For the text-containing cell, return its midpoint in [X, Y] coordinate format. 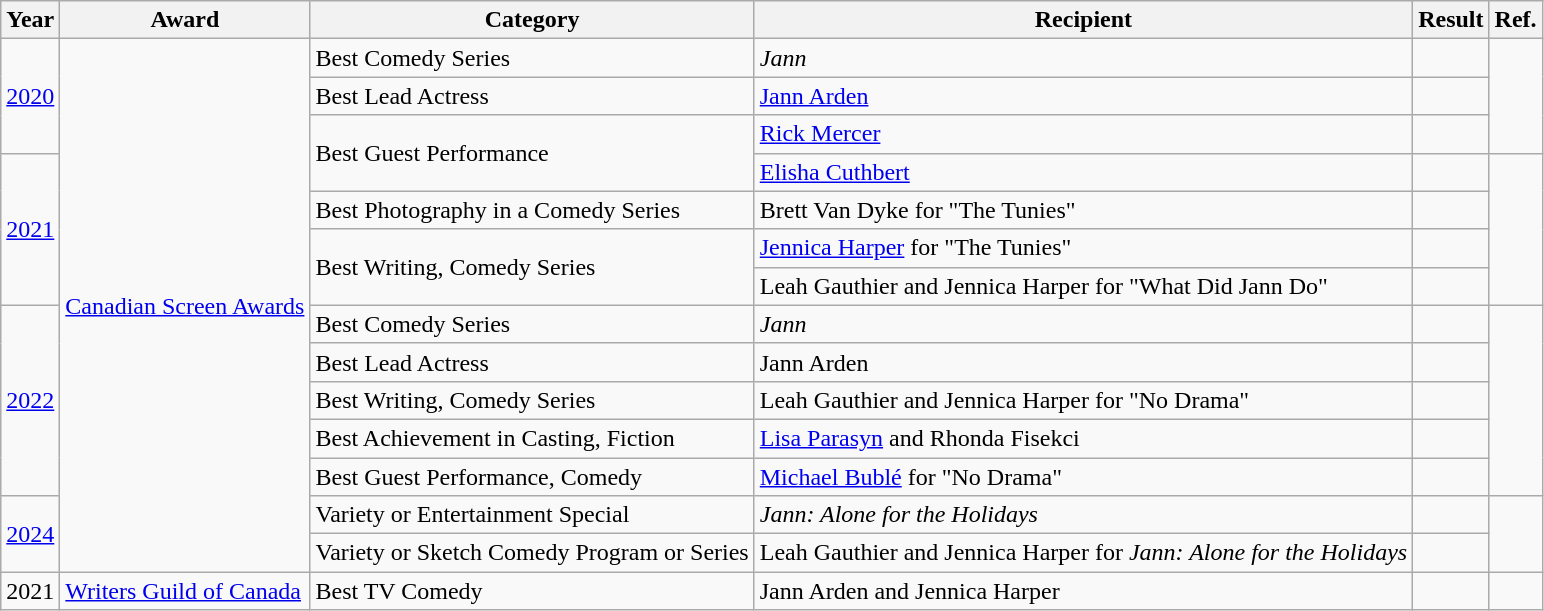
Best Photography in a Comedy Series [532, 210]
Jann Arden and Jennica Harper [1083, 591]
Year [30, 20]
Variety or Entertainment Special [532, 515]
Lisa Parasyn and Rhonda Fisekci [1083, 438]
Canadian Screen Awards [185, 306]
2022 [30, 400]
Best Achievement in Casting, Fiction [532, 438]
Ref. [1516, 20]
Best Guest Performance [532, 153]
Category [532, 20]
Jennica Harper for "The Tunies" [1083, 248]
Jann: Alone for the Holidays [1083, 515]
Leah Gauthier and Jennica Harper for Jann: Alone for the Holidays [1083, 553]
Variety or Sketch Comedy Program or Series [532, 553]
2020 [30, 96]
Writers Guild of Canada [185, 591]
Leah Gauthier and Jennica Harper for "No Drama" [1083, 400]
2024 [30, 534]
Michael Bublé for "No Drama" [1083, 477]
Elisha Cuthbert [1083, 172]
Award [185, 20]
Result [1451, 20]
Best TV Comedy [532, 591]
Rick Mercer [1083, 134]
Leah Gauthier and Jennica Harper for "What Did Jann Do" [1083, 286]
Best Guest Performance, Comedy [532, 477]
Recipient [1083, 20]
Brett Van Dyke for "The Tunies" [1083, 210]
